Provide the [x, y] coordinate of the cell's center where the given text is located.  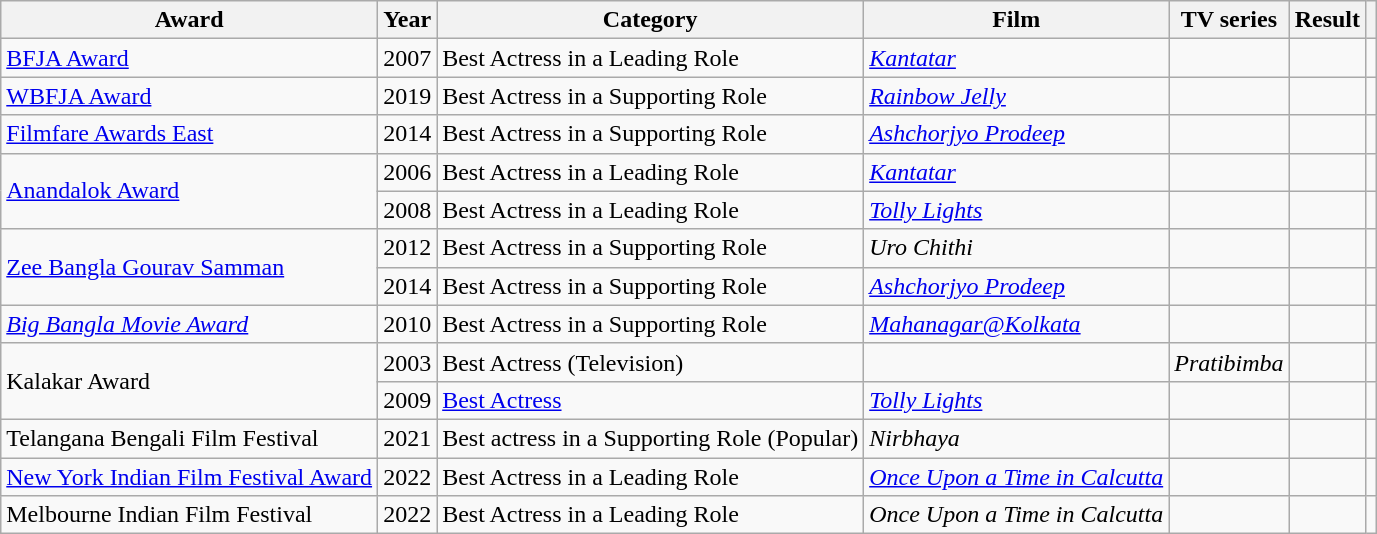
Best Actress (Television) [650, 362]
Melbourne Indian Film Festival [190, 515]
Zee Bangla Gourav Samman [190, 267]
Category [650, 20]
2021 [408, 438]
Film [1016, 20]
TV series [1229, 20]
Mahanagar@Kolkata [1016, 324]
Telangana Bengali Film Festival [190, 438]
Kalakar Award [190, 381]
Best actress in a Supporting Role (Popular) [650, 438]
Big Bangla Movie Award [190, 324]
2009 [408, 400]
2008 [408, 210]
New York Indian Film Festival Award [190, 477]
2006 [408, 172]
Pratibimba [1229, 362]
Result [1327, 20]
Rainbow Jelly [1016, 96]
Award [190, 20]
Best Actress [650, 400]
Filmfare Awards East [190, 134]
WBFJA Award [190, 96]
BFJA Award [190, 58]
Year [408, 20]
Anandalok Award [190, 191]
2019 [408, 96]
2003 [408, 362]
Nirbhaya [1016, 438]
2010 [408, 324]
2012 [408, 248]
2007 [408, 58]
Uro Chithi [1016, 248]
